Pinpoint the cell where the given text exists, returning its (X, Y) midpoint coordinate. 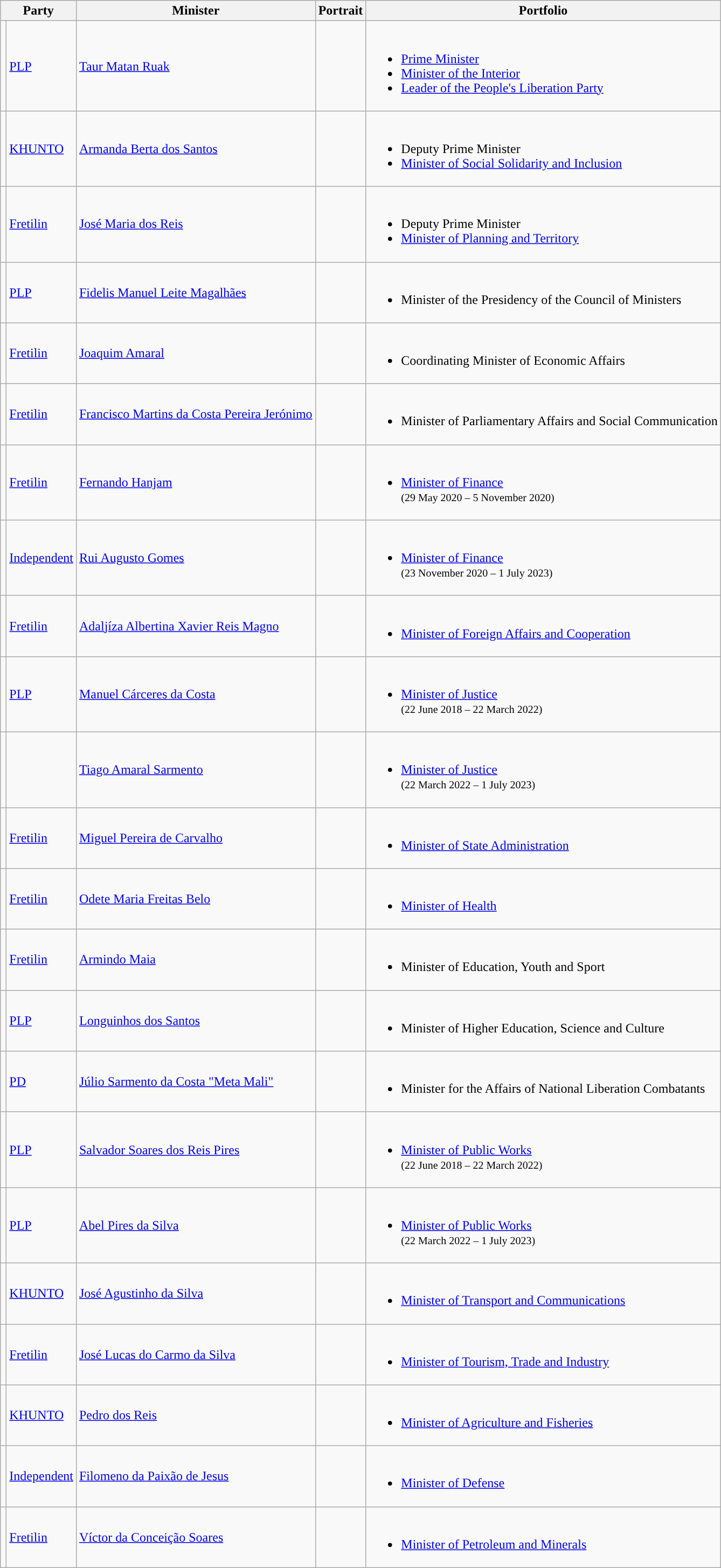
Minister of Health (543, 899)
Armindo Maia (196, 960)
Armanda Berta dos Santos (196, 149)
Pedro dos Reis (196, 1415)
Odete Maria Freitas Belo (196, 899)
Minister (196, 11)
Party (39, 11)
Minister of Justice(22 June 2018 – 22 March 2022) (543, 694)
Rui Augusto Gomes (196, 558)
Coordinating Minister of Economic Affairs (543, 353)
Minister of Public Works(22 June 2018 – 22 March 2022) (543, 1150)
Minister of Higher Education, Science and Culture (543, 1021)
Deputy Prime MinisterMinister of Social Solidarity and Inclusion (543, 149)
Portrait (341, 11)
Manuel Cárceres da Costa (196, 694)
Filomeno da Paixão de Jesus (196, 1476)
Minister of Finance(29 May 2020 – 5 November 2020) (543, 482)
Minister of Parliamentary Affairs and Social Communication (543, 414)
Fidelis Manuel Leite Magalhães (196, 292)
Salvador Soares dos Reis Pires (196, 1150)
Minister of Finance(23 November 2020 – 1 July 2023) (543, 558)
Minister of Tourism, Trade and Industry (543, 1355)
Minister of Foreign Affairs and Cooperation (543, 626)
Minister of Petroleum and Minerals (543, 1537)
Minister of Education, Youth and Sport (543, 960)
Minister of State Administration (543, 837)
Víctor da Conceição Soares (196, 1537)
José Agustinho da Silva (196, 1293)
Prime MinisterMinister of the InteriorLeader of the People's Liberation Party (543, 66)
PD (41, 1082)
Minister of Transport and Communications (543, 1293)
Miguel Pereira de Carvalho (196, 837)
Minister of Public Works(22 March 2022 – 1 July 2023) (543, 1225)
Minister of Agriculture and Fisheries (543, 1415)
Júlio Sarmento da Costa "Meta Mali" (196, 1082)
José Lucas do Carmo da Silva (196, 1355)
José Maria dos Reis (196, 224)
Minister for the Affairs of National Liberation Combatants (543, 1082)
Minister of the Presidency of the Council of Ministers (543, 292)
Deputy Prime MinisterMinister of Planning and Territory (543, 224)
Abel Pires da Silva (196, 1225)
Tiago Amaral Sarmento (196, 769)
Francisco Martins da Costa Pereira Jerónimo (196, 414)
Joaquim Amaral (196, 353)
Fernando Hanjam (196, 482)
Taur Matan Ruak (196, 66)
Adaljíza Albertina Xavier Reis Magno (196, 626)
Minister of Justice(22 March 2022 – 1 July 2023) (543, 769)
Longuinhos dos Santos (196, 1021)
Portfolio (543, 11)
Minister of Defense (543, 1476)
